Detect which cell encompasses the target text, then output its [x, y] center coordinate. 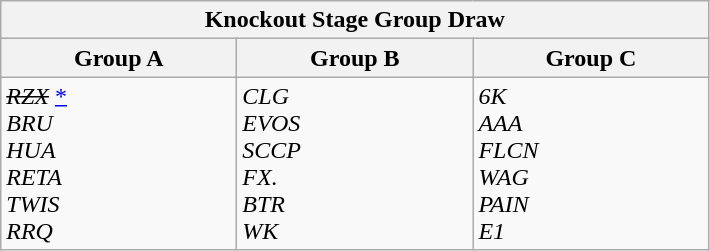
Knockout Stage Group Draw [355, 20]
6K AAA FLCN WAG PAIN E1 [591, 164]
CLG EVOS SCCP FX. BTR WK [355, 164]
RZX * BRU HUA RETA TWIS RRQ [119, 164]
Group B [355, 58]
Group A [119, 58]
Group C [591, 58]
